Pinpoint the cell where the given text exists, returning its [X, Y] midpoint coordinate. 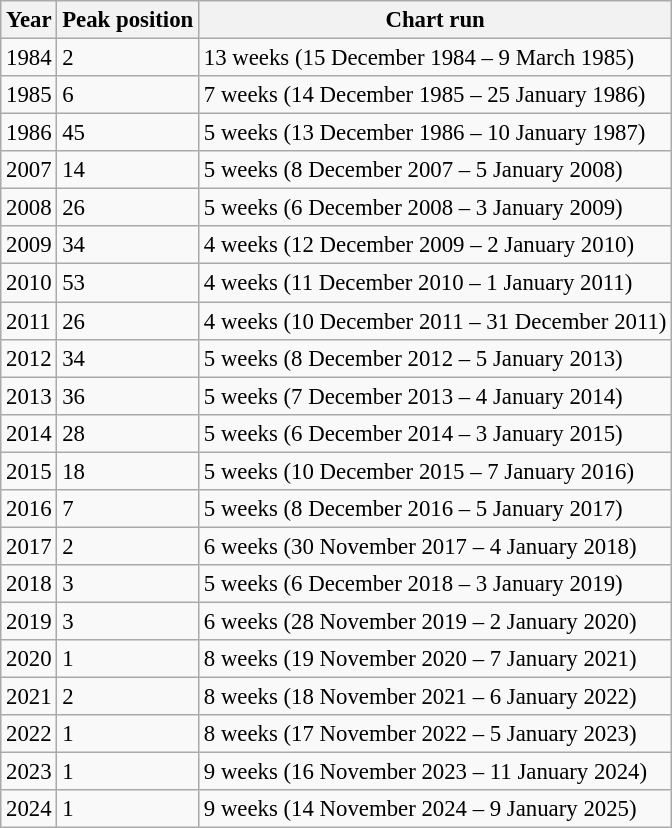
5 weeks (8 December 2007 – 5 January 2008) [436, 170]
53 [128, 283]
2019 [29, 621]
45 [128, 133]
9 weeks (16 November 2023 – 11 January 2024) [436, 772]
8 weeks (17 November 2022 – 5 January 2023) [436, 734]
2022 [29, 734]
5 weeks (13 December 1986 – 10 January 1987) [436, 133]
1986 [29, 133]
2021 [29, 697]
Peak position [128, 20]
6 [128, 95]
2012 [29, 358]
2016 [29, 509]
2015 [29, 471]
2023 [29, 772]
36 [128, 396]
8 weeks (19 November 2020 – 7 January 2021) [436, 659]
7 [128, 509]
6 weeks (28 November 2019 – 2 January 2020) [436, 621]
6 weeks (30 November 2017 – 4 January 2018) [436, 546]
2013 [29, 396]
2014 [29, 433]
5 weeks (10 December 2015 – 7 January 2016) [436, 471]
4 weeks (10 December 2011 – 31 December 2011) [436, 321]
2020 [29, 659]
2009 [29, 245]
18 [128, 471]
4 weeks (12 December 2009 – 2 January 2010) [436, 245]
7 weeks (14 December 1985 – 25 January 1986) [436, 95]
Year [29, 20]
5 weeks (6 December 2018 – 3 January 2019) [436, 584]
2024 [29, 809]
2008 [29, 208]
5 weeks (8 December 2016 – 5 January 2017) [436, 509]
8 weeks (18 November 2021 – 6 January 2022) [436, 697]
Chart run [436, 20]
1984 [29, 58]
13 weeks (15 December 1984 – 9 March 1985) [436, 58]
2007 [29, 170]
5 weeks (8 December 2012 – 5 January 2013) [436, 358]
9 weeks (14 November 2024 – 9 January 2025) [436, 809]
28 [128, 433]
2010 [29, 283]
14 [128, 170]
5 weeks (6 December 2008 – 3 January 2009) [436, 208]
5 weeks (7 December 2013 – 4 January 2014) [436, 396]
2017 [29, 546]
5 weeks (6 December 2014 – 3 January 2015) [436, 433]
1985 [29, 95]
4 weeks (11 December 2010 – 1 January 2011) [436, 283]
2011 [29, 321]
2018 [29, 584]
